Detect which cell encompasses the target text, then output its [x, y] center coordinate. 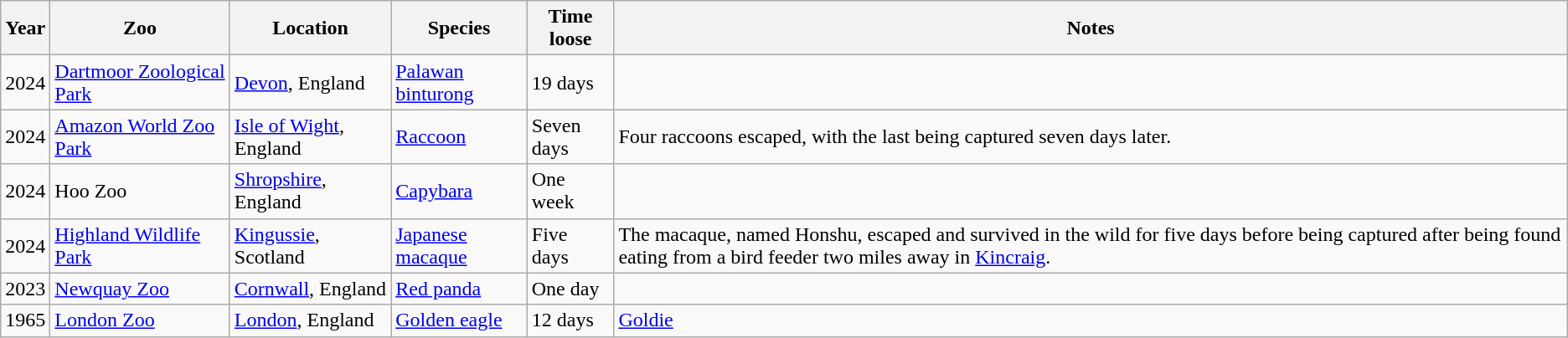
Seven days [570, 137]
Kingussie, Scotland [310, 246]
Year [25, 28]
Four raccoons escaped, with the last being captured seven days later. [1091, 137]
Goldie [1091, 320]
12 days [570, 320]
1965 [25, 320]
One day [570, 289]
Devon, England [310, 82]
Japanese macaque [459, 246]
One week [570, 191]
Cornwall, England [310, 289]
Golden eagle [459, 320]
Zoo [140, 28]
Palawan binturong [459, 82]
Dartmoor Zoological Park [140, 82]
19 days [570, 82]
Hoo Zoo [140, 191]
Newquay Zoo [140, 289]
Isle of Wight, England [310, 137]
Notes [1091, 28]
Species [459, 28]
Amazon World Zoo Park [140, 137]
Highland Wildlife Park [140, 246]
2023 [25, 289]
Red panda [459, 289]
Raccoon [459, 137]
London, England [310, 320]
Shropshire, England [310, 191]
London Zoo [140, 320]
Five days [570, 246]
Location [310, 28]
Capybara [459, 191]
Time loose [570, 28]
